Return [X, Y] of the center of cell containing provided text 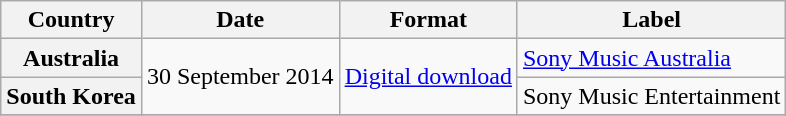
Sony Music Entertainment [651, 96]
30 September 2014 [240, 77]
Label [651, 20]
Format [428, 20]
Sony Music Australia [651, 58]
Date [240, 20]
Digital download [428, 77]
Country [72, 20]
South Korea [72, 96]
Australia [72, 58]
